Provide the [x, y] coordinate of the cell's center where the given text is located.  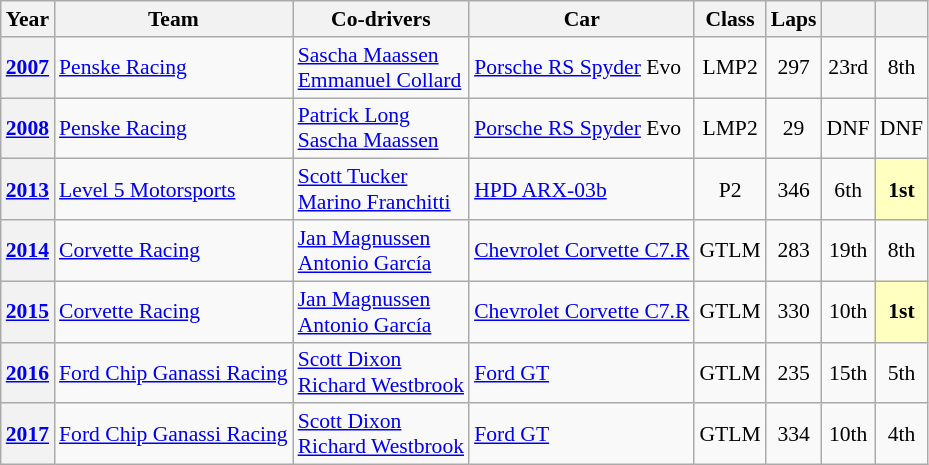
334 [794, 434]
346 [794, 190]
Patrick Long Sascha Maassen [381, 128]
330 [794, 312]
2008 [28, 128]
Level 5 Motorsports [174, 190]
Team [174, 19]
283 [794, 250]
15th [848, 372]
Class [730, 19]
Scott Tucker Marino Franchitti [381, 190]
6th [848, 190]
HPD ARX-03b [582, 190]
Sascha Maassen Emmanuel Collard [381, 68]
4th [902, 434]
297 [794, 68]
19th [848, 250]
2016 [28, 372]
Car [582, 19]
5th [902, 372]
235 [794, 372]
23rd [848, 68]
2017 [28, 434]
Co-drivers [381, 19]
2015 [28, 312]
2007 [28, 68]
Year [28, 19]
Laps [794, 19]
2013 [28, 190]
2014 [28, 250]
29 [794, 128]
P2 [730, 190]
